Extract the (x, y) coordinate from the center of the cell holding the provided text.  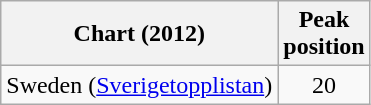
Peakposition (324, 34)
Chart (2012) (140, 34)
Sweden (Sverigetopplistan) (140, 85)
20 (324, 85)
